Locate the cell with the specified text and output its (x, y) center coordinate. 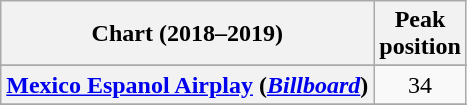
Peakposition (420, 34)
Chart (2018–2019) (188, 34)
Mexico Espanol Airplay (Billboard) (188, 85)
34 (420, 85)
